Find where the given text appears and provide that cell's center as [x, y] coordinate. 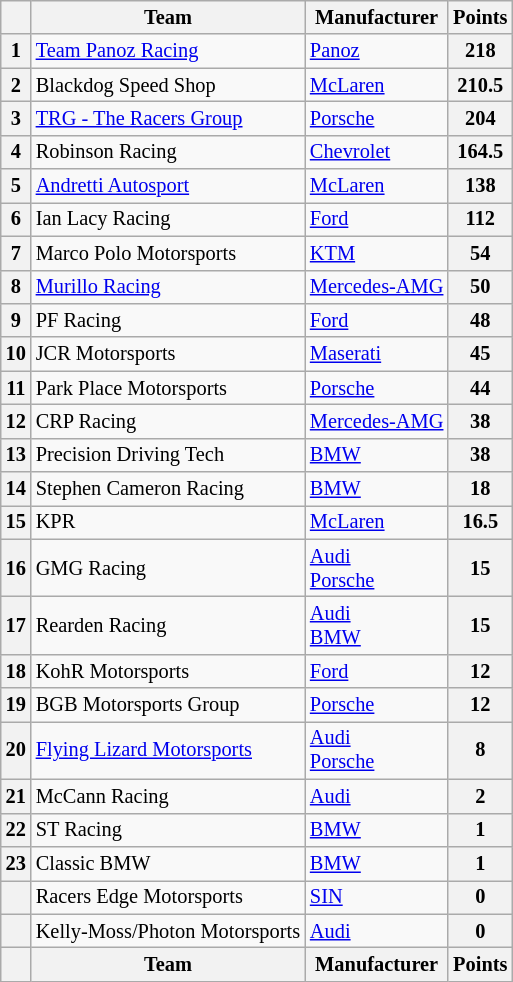
Murillo Racing [168, 287]
54 [480, 253]
10 [16, 354]
Stephen Cameron Racing [168, 489]
Racers Edge Motorsports [168, 897]
3 [16, 118]
45 [480, 354]
112 [480, 219]
KohR Motorsports [168, 671]
Park Place Motorsports [168, 388]
KTM [376, 253]
204 [480, 118]
16.5 [480, 522]
50 [480, 287]
BGB Motorsports Group [168, 705]
Robinson Racing [168, 152]
GMG Racing [168, 568]
5 [16, 186]
CRP Racing [168, 421]
138 [480, 186]
TRG - The Racers Group [168, 118]
4 [16, 152]
22 [16, 830]
21 [16, 796]
16 [16, 568]
19 [16, 705]
PF Racing [168, 320]
SIN [376, 897]
Flying Lizard Motorsports [168, 750]
Chevrolet [376, 152]
218 [480, 51]
164.5 [480, 152]
KPR [168, 522]
Panoz [376, 51]
Rearden Racing [168, 625]
JCR Motorsports [168, 354]
Kelly-Moss/Photon Motorsports [168, 931]
Andretti Autosport [168, 186]
11 [16, 388]
9 [16, 320]
7 [16, 253]
AudiBMW [376, 625]
Blackdog Speed Shop [168, 85]
Classic BMW [168, 863]
Ian Lacy Racing [168, 219]
14 [16, 489]
Marco Polo Motorsports [168, 253]
ST Racing [168, 830]
17 [16, 625]
48 [480, 320]
6 [16, 219]
Team Panoz Racing [168, 51]
210.5 [480, 85]
McCann Racing [168, 796]
44 [480, 388]
20 [16, 750]
Precision Driving Tech [168, 455]
13 [16, 455]
Maserati [376, 354]
23 [16, 863]
